Identify which cell holds the provided text, then report its (X, Y) central coordinate. 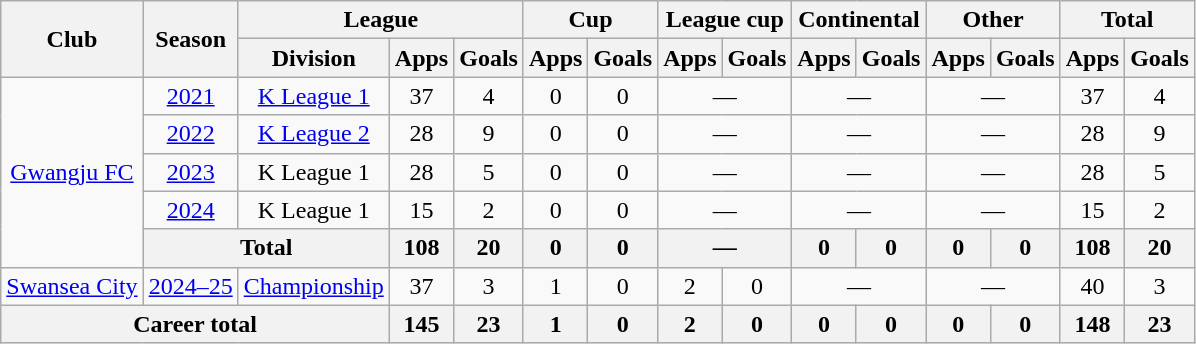
40 (1092, 286)
Career total (196, 324)
Swansea City (72, 286)
Other (993, 20)
2023 (190, 172)
Season (190, 39)
Cup (590, 20)
148 (1092, 324)
2022 (190, 134)
2021 (190, 96)
2024 (190, 210)
K League 2 (314, 134)
Championship (314, 286)
Division (314, 58)
145 (421, 324)
Club (72, 39)
2024–25 (190, 286)
League (380, 20)
Gwangju FC (72, 172)
Continental (859, 20)
League cup (725, 20)
